Return [x, y] of the center of cell containing provided text 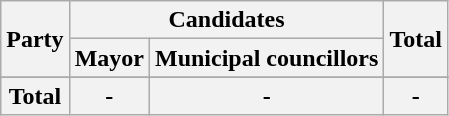
Party [35, 39]
Mayor [109, 58]
Municipal councillors [266, 58]
Candidates [226, 20]
